Find where the given text appears and provide that cell's center as (x, y) coordinate. 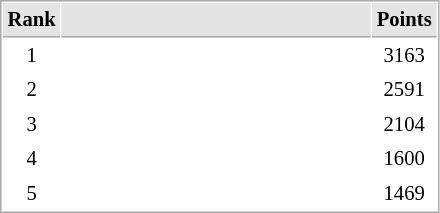
Points (404, 20)
1 (32, 56)
4 (32, 158)
5 (32, 194)
2104 (404, 124)
1469 (404, 194)
3 (32, 124)
Rank (32, 20)
3163 (404, 56)
1600 (404, 158)
2591 (404, 90)
2 (32, 90)
